Capture the cell that displays the provided text and extract its (x, y) central coordinate. 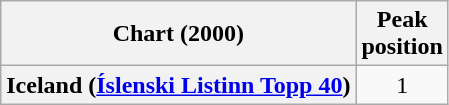
Chart (2000) (178, 34)
Peakposition (402, 34)
Iceland (Íslenski Listinn Topp 40) (178, 85)
1 (402, 85)
